Search for the cell housing the specified text and yield its [X, Y] center coordinate. 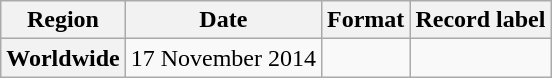
Date [223, 20]
Record label [480, 20]
17 November 2014 [223, 58]
Format [366, 20]
Worldwide [63, 58]
Region [63, 20]
